From the cell containing the given text, extract its center point as [x, y] coordinate. 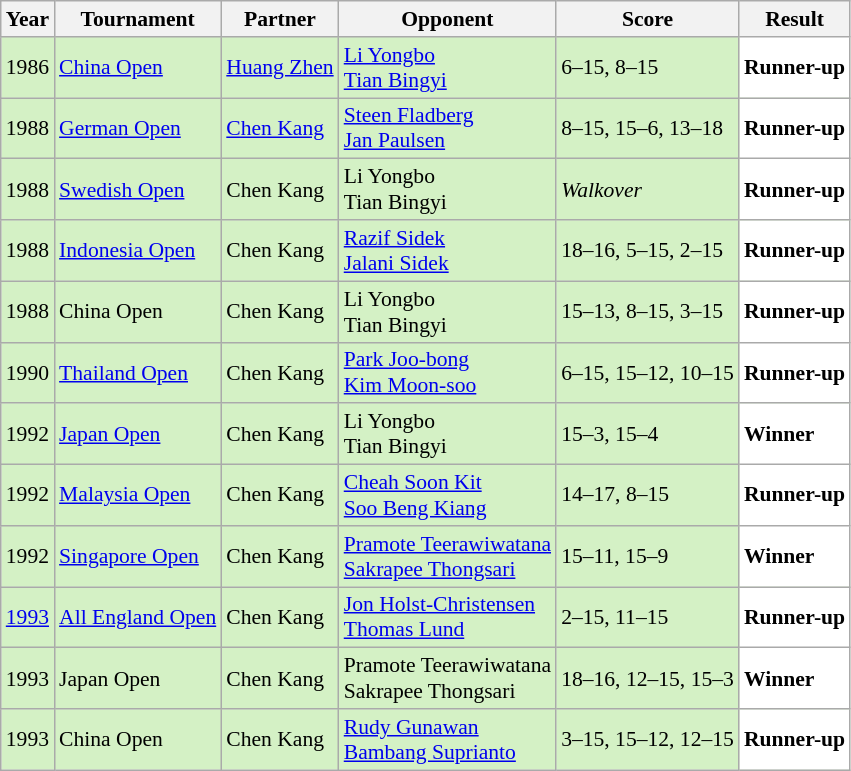
8–15, 15–6, 13–18 [648, 128]
Jon Holst-Christensen Thomas Lund [448, 618]
Park Joo-bong Kim Moon-soo [448, 372]
15–11, 15–9 [648, 556]
6–15, 8–15 [648, 68]
Walkover [648, 190]
Indonesia Open [138, 250]
1986 [28, 68]
Year [28, 19]
Cheah Soon Kit Soo Beng Kiang [448, 496]
Rudy Gunawan Bambang Suprianto [448, 740]
Swedish Open [138, 190]
Razif Sidek Jalani Sidek [448, 250]
18–16, 5–15, 2–15 [648, 250]
1990 [28, 372]
Thailand Open [138, 372]
Score [648, 19]
German Open [138, 128]
Huang Zhen [280, 68]
Singapore Open [138, 556]
Steen Fladberg Jan Paulsen [448, 128]
15–13, 8–15, 3–15 [648, 312]
18–16, 12–15, 15–3 [648, 678]
All England Open [138, 618]
14–17, 8–15 [648, 496]
2–15, 11–15 [648, 618]
15–3, 15–4 [648, 434]
Tournament [138, 19]
Malaysia Open [138, 496]
Partner [280, 19]
Result [794, 19]
6–15, 15–12, 10–15 [648, 372]
3–15, 15–12, 12–15 [648, 740]
Opponent [448, 19]
